For the text-containing cell, return its midpoint in (x, y) coordinate format. 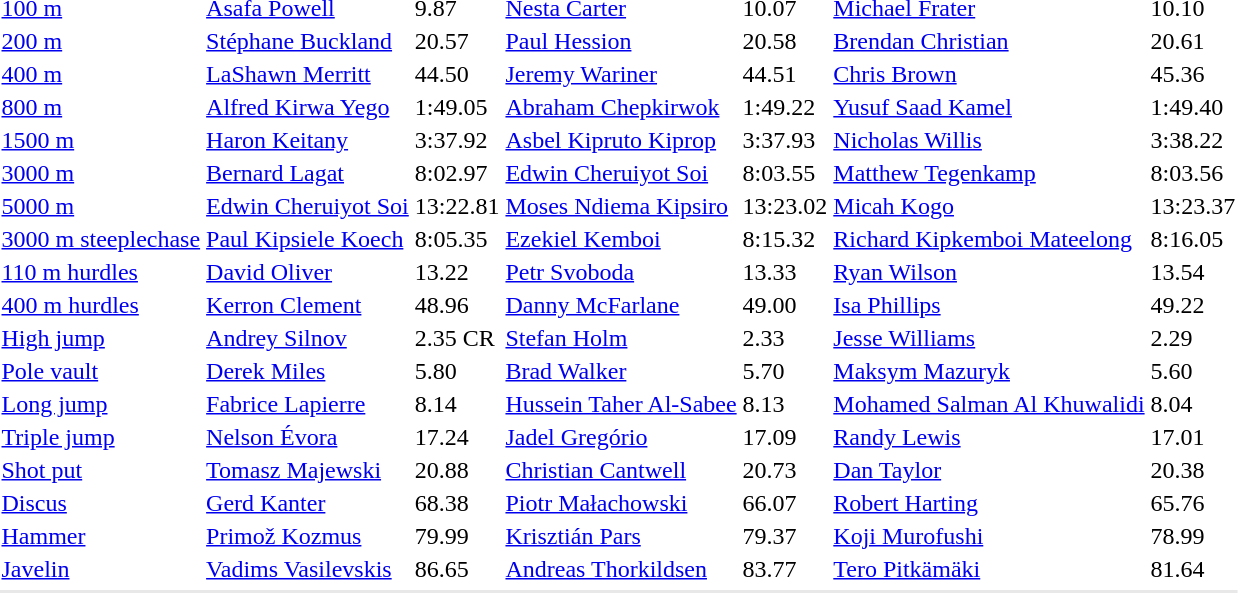
Javelin (101, 569)
8:03.55 (785, 173)
Tero Pitkämäki (989, 569)
20.57 (457, 41)
48.96 (457, 305)
2.35 CR (457, 338)
Mohamed Salman Al Khuwalidi (989, 404)
Nelson Évora (308, 437)
2.33 (785, 338)
Asbel Kipruto Kiprop (621, 140)
Kerron Clement (308, 305)
3000 m steeplechase (101, 239)
3:38.22 (1193, 140)
Petr Svoboda (621, 272)
66.07 (785, 503)
Maksym Mazuryk (989, 371)
13.33 (785, 272)
Hussein Taher Al-Sabee (621, 404)
200 m (101, 41)
3000 m (101, 173)
13:22.81 (457, 206)
49.22 (1193, 305)
Piotr Małachowski (621, 503)
High jump (101, 338)
Ryan Wilson (989, 272)
Andrey Silnov (308, 338)
20.73 (785, 470)
2.29 (1193, 338)
5000 m (101, 206)
Jeremy Wariner (621, 74)
Bernard Lagat (308, 173)
Hammer (101, 536)
8:15.32 (785, 239)
Abraham Chepkirwok (621, 107)
79.99 (457, 536)
Alfred Kirwa Yego (308, 107)
LaShawn Merritt (308, 74)
Stéphane Buckland (308, 41)
8:16.05 (1193, 239)
David Oliver (308, 272)
8:02.97 (457, 173)
Christian Cantwell (621, 470)
Ezekiel Kemboi (621, 239)
81.64 (1193, 569)
1:49.22 (785, 107)
Fabrice Lapierre (308, 404)
Long jump (101, 404)
8:05.35 (457, 239)
20.61 (1193, 41)
Yusuf Saad Kamel (989, 107)
5.70 (785, 371)
13:23.37 (1193, 206)
Brendan Christian (989, 41)
8.13 (785, 404)
3:37.93 (785, 140)
400 m (101, 74)
44.50 (457, 74)
8:03.56 (1193, 173)
Paul Kipsiele Koech (308, 239)
86.65 (457, 569)
49.00 (785, 305)
Stefan Holm (621, 338)
Haron Keitany (308, 140)
Micah Kogo (989, 206)
78.99 (1193, 536)
Randy Lewis (989, 437)
5.60 (1193, 371)
110 m hurdles (101, 272)
83.77 (785, 569)
13.54 (1193, 272)
Derek Miles (308, 371)
Nicholas Willis (989, 140)
20.58 (785, 41)
Shot put (101, 470)
Paul Hession (621, 41)
Robert Harting (989, 503)
45.36 (1193, 74)
3:37.92 (457, 140)
Chris Brown (989, 74)
Brad Walker (621, 371)
1:49.05 (457, 107)
Vadims Vasilevskis (308, 569)
Matthew Tegenkamp (989, 173)
Pole vault (101, 371)
17.01 (1193, 437)
Isa Phillips (989, 305)
Richard Kipkemboi Mateelong (989, 239)
20.88 (457, 470)
1:49.40 (1193, 107)
Andreas Thorkildsen (621, 569)
Discus (101, 503)
13:23.02 (785, 206)
17.24 (457, 437)
Primož Kozmus (308, 536)
Koji Murofushi (989, 536)
68.38 (457, 503)
Triple jump (101, 437)
65.76 (1193, 503)
Krisztián Pars (621, 536)
8.14 (457, 404)
Dan Taylor (989, 470)
1500 m (101, 140)
Moses Ndiema Kipsiro (621, 206)
13.22 (457, 272)
20.38 (1193, 470)
44.51 (785, 74)
Jadel Gregório (621, 437)
Gerd Kanter (308, 503)
17.09 (785, 437)
79.37 (785, 536)
8.04 (1193, 404)
Danny McFarlane (621, 305)
Jesse Williams (989, 338)
Tomasz Majewski (308, 470)
400 m hurdles (101, 305)
5.80 (457, 371)
800 m (101, 107)
